Determine the (X, Y) coordinate at the center of the cell enclosing the given text.  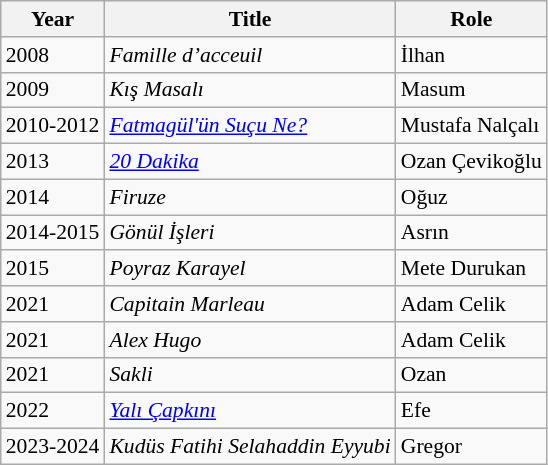
Ozan (472, 375)
2013 (53, 162)
Yalı Çapkını (250, 411)
Mustafa Nalçalı (472, 126)
Sakli (250, 375)
Poyraz Karayel (250, 269)
Efe (472, 411)
2009 (53, 90)
2022 (53, 411)
2014-2015 (53, 233)
Gregor (472, 447)
Role (472, 19)
2008 (53, 55)
Capitain Marleau (250, 304)
İlhan (472, 55)
Famille d’acceuil (250, 55)
2010-2012 (53, 126)
Asrın (472, 233)
Fatmagül'ün Suçu Ne? (250, 126)
2014 (53, 197)
Ozan Çevikoğlu (472, 162)
Title (250, 19)
Mete Durukan (472, 269)
2023-2024 (53, 447)
Year (53, 19)
Firuze (250, 197)
20 Dakika (250, 162)
Alex Hugo (250, 340)
Masum (472, 90)
Oğuz (472, 197)
Kış Masalı (250, 90)
2015 (53, 269)
Kudüs Fatihi Selahaddin Eyyubi (250, 447)
Gönül İşleri (250, 233)
